For the text-containing cell, return its midpoint in [X, Y] coordinate format. 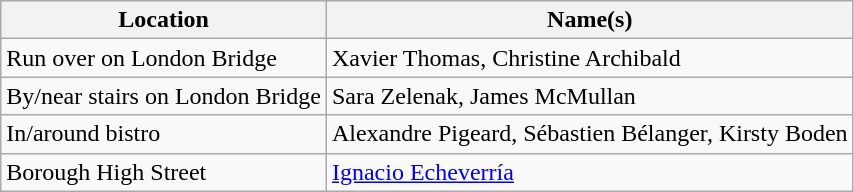
In/around bistro [164, 134]
Xavier Thomas, Christine Archibald [590, 58]
Sara Zelenak, James McMullan [590, 96]
Ignacio Echeverría [590, 172]
Location [164, 20]
Alexandre Pigeard, Sébastien Bélanger, Kirsty Boden [590, 134]
By/near stairs on London Bridge [164, 96]
Borough High Street [164, 172]
Run over on London Bridge [164, 58]
Name(s) [590, 20]
